Output the [x, y] coordinate of the center of the cell containing the given text.  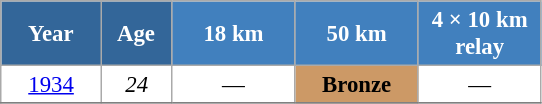
50 km [356, 34]
1934 [52, 85]
4 × 10 km relay [480, 34]
24 [136, 85]
18 km [234, 34]
Age [136, 34]
Bronze [356, 85]
Year [52, 34]
